Identify which cell holds the provided text, then report its (x, y) central coordinate. 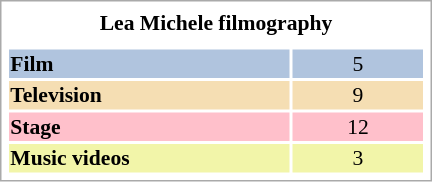
5 (358, 63)
Stage (150, 126)
Music videos (150, 158)
Film (150, 63)
9 (358, 95)
Lea Michele filmography (216, 23)
12 (358, 126)
3 (358, 158)
Television (150, 95)
